Return the (x, y) coordinate for the center point of the cell that contains the specified text.  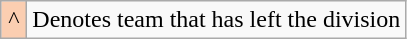
Denotes team that has left the division (216, 20)
^ (14, 20)
